Determine the (x, y) coordinate at the center of the cell enclosing the given text.  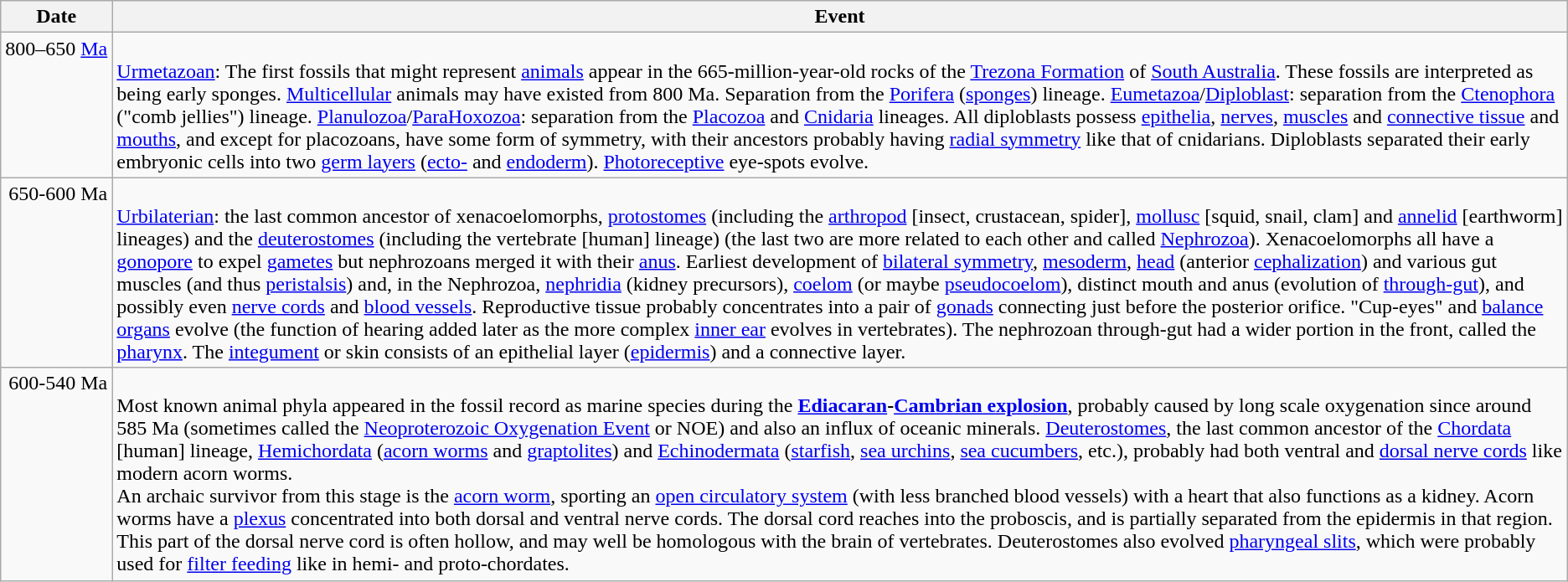
600-540 Ma (57, 474)
800–650 Ma (57, 106)
650-600 Ma (57, 273)
Date (57, 17)
Event (839, 17)
